From the cell containing the given text, extract its center point as (X, Y) coordinate. 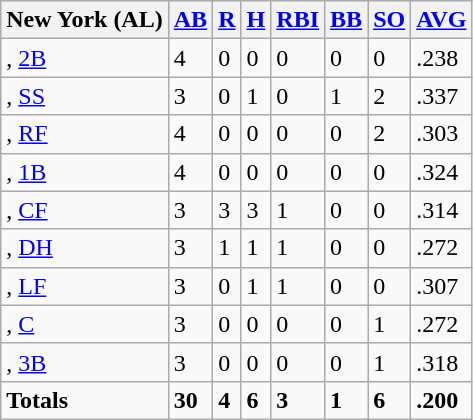
.303 (442, 134)
.337 (442, 96)
, CF (84, 210)
.238 (442, 58)
.318 (442, 362)
30 (190, 400)
, C (84, 324)
.314 (442, 210)
, 3B (84, 362)
, LF (84, 286)
RBI (298, 20)
, RF (84, 134)
BB (346, 20)
.200 (442, 400)
, 1B (84, 172)
R (227, 20)
SO (390, 20)
H (256, 20)
, SS (84, 96)
AVG (442, 20)
.307 (442, 286)
, DH (84, 248)
Totals (84, 400)
, 2B (84, 58)
AB (190, 20)
New York (AL) (84, 20)
.324 (442, 172)
